Search for the cell housing the specified text and yield its (X, Y) center coordinate. 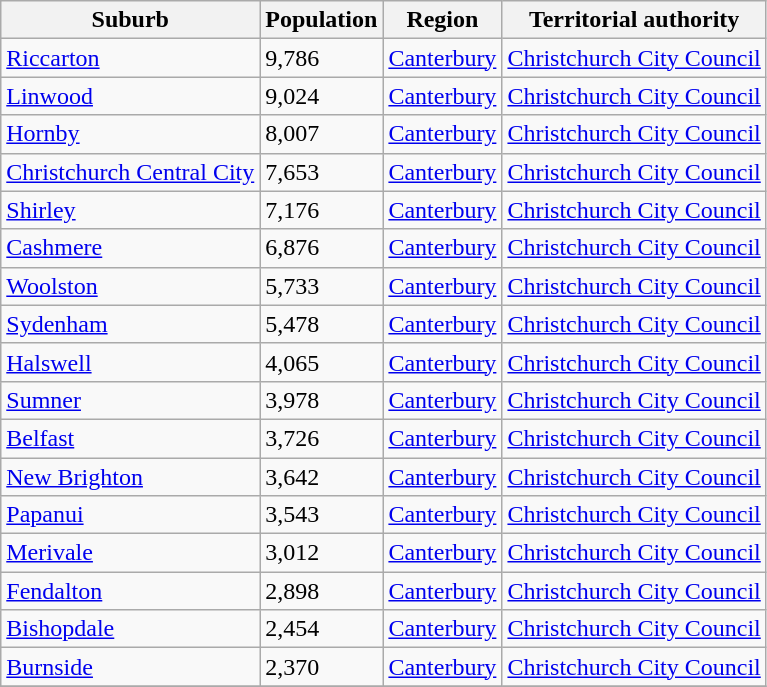
3,012 (322, 553)
Bishopdale (130, 629)
9,024 (322, 96)
New Brighton (130, 477)
Halswell (130, 362)
8,007 (322, 134)
Burnside (130, 667)
Belfast (130, 438)
3,726 (322, 438)
Riccarton (130, 58)
7,653 (322, 172)
Sumner (130, 400)
Woolston (130, 286)
Papanui (130, 515)
Christchurch Central City (130, 172)
Population (322, 20)
2,370 (322, 667)
2,898 (322, 591)
5,733 (322, 286)
4,065 (322, 362)
Hornby (130, 134)
Region (442, 20)
Cashmere (130, 248)
2,454 (322, 629)
5,478 (322, 324)
7,176 (322, 210)
3,543 (322, 515)
3,978 (322, 400)
3,642 (322, 477)
6,876 (322, 248)
Sydenham (130, 324)
Linwood (130, 96)
Shirley (130, 210)
Fendalton (130, 591)
Merivale (130, 553)
9,786 (322, 58)
Territorial authority (634, 20)
Suburb (130, 20)
